For the text-containing cell, return its midpoint in [x, y] coordinate format. 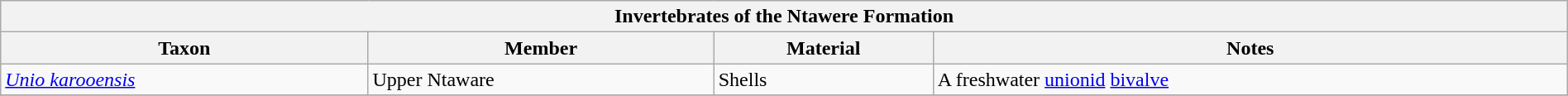
Shells [824, 79]
Notes [1250, 48]
Member [541, 48]
Upper Ntaware [541, 79]
Invertebrates of the Ntawere Formation [784, 17]
Unio karooensis [184, 79]
Material [824, 48]
Taxon [184, 48]
A freshwater unionid bivalve [1250, 79]
